Locate the cell with the specified text and output its [X, Y] center coordinate. 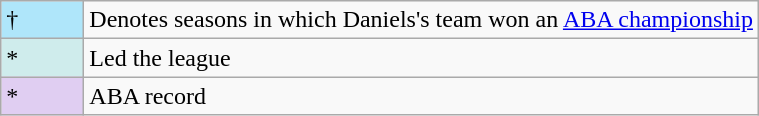
Denotes seasons in which Daniels's team won an ABA championship [422, 20]
ABA record [422, 96]
Led the league [422, 58]
† [42, 20]
